Return [X, Y] of the center of cell containing provided text 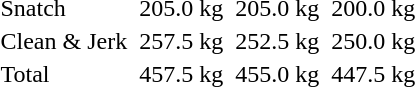
252.5 kg [278, 41]
257.5 kg [182, 41]
